Return [x, y] of the center of cell containing provided text 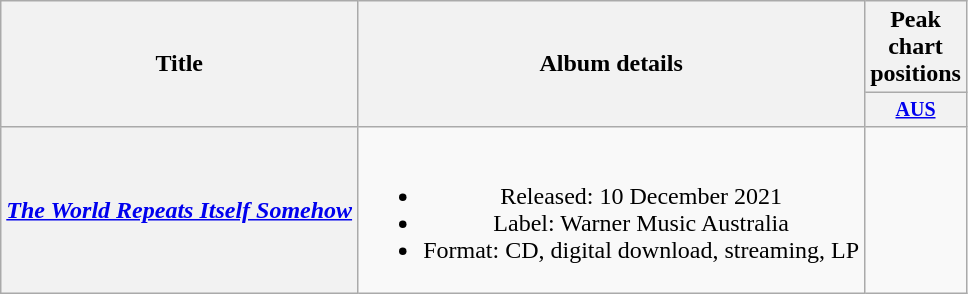
Album details [612, 64]
Released: 10 December 2021Label: Warner Music AustraliaFormat: CD, digital download, streaming, LP [612, 210]
AUS [916, 110]
Title [180, 64]
Peak chart positions [916, 47]
The World Repeats Itself Somehow [180, 210]
